For the text-containing cell, return its midpoint in (x, y) coordinate format. 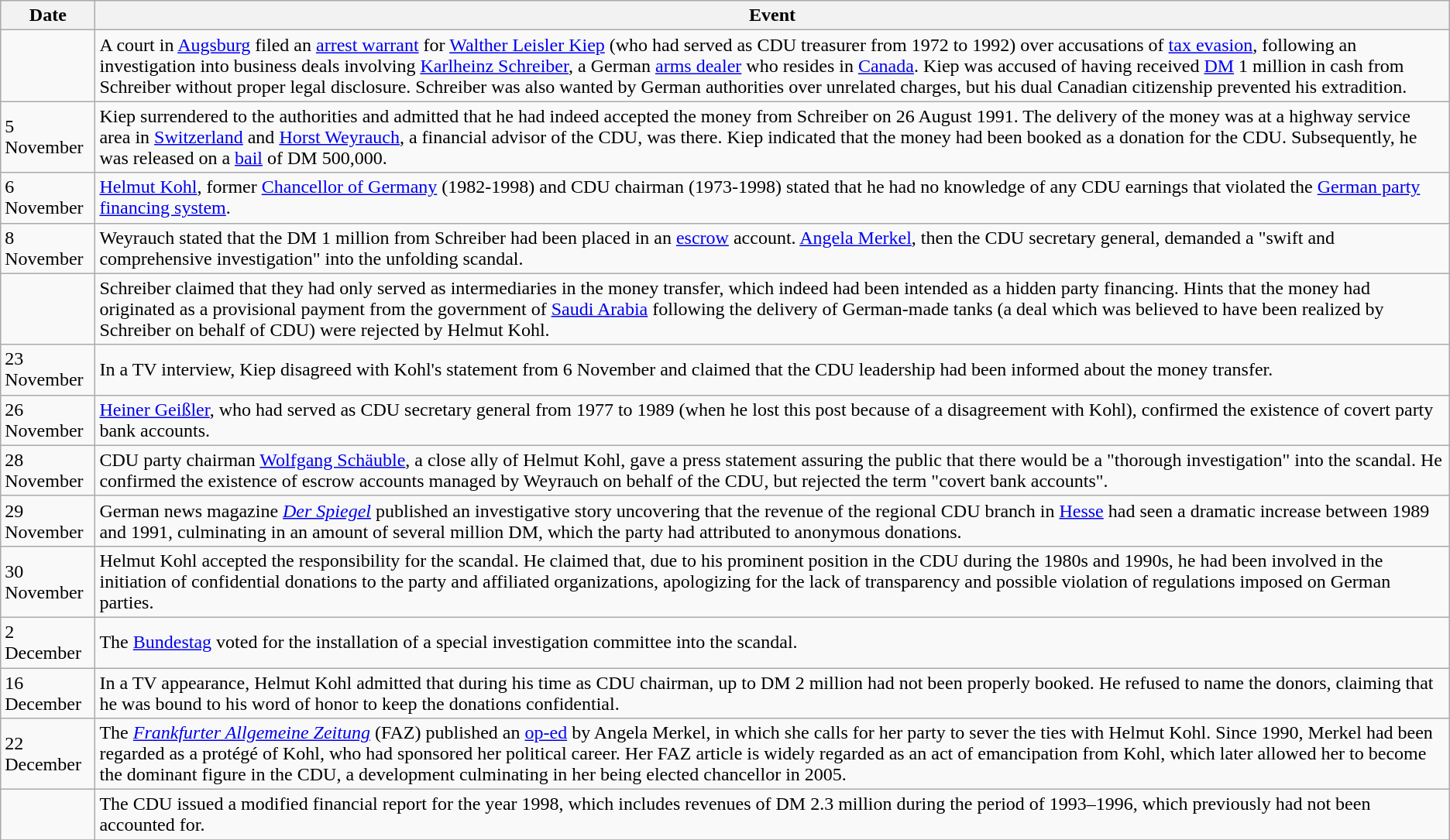
Event (772, 15)
28 November (48, 471)
26 November (48, 420)
2 December (48, 643)
16 December (48, 692)
Date (48, 15)
30 November (48, 581)
8 November (48, 248)
5 November (48, 137)
The Bundestag voted for the installation of a special investigation committee into the scandal. (772, 643)
6 November (48, 198)
23 November (48, 370)
22 December (48, 754)
29 November (48, 520)
